Identify which cell holds the provided text, then report its [x, y] central coordinate. 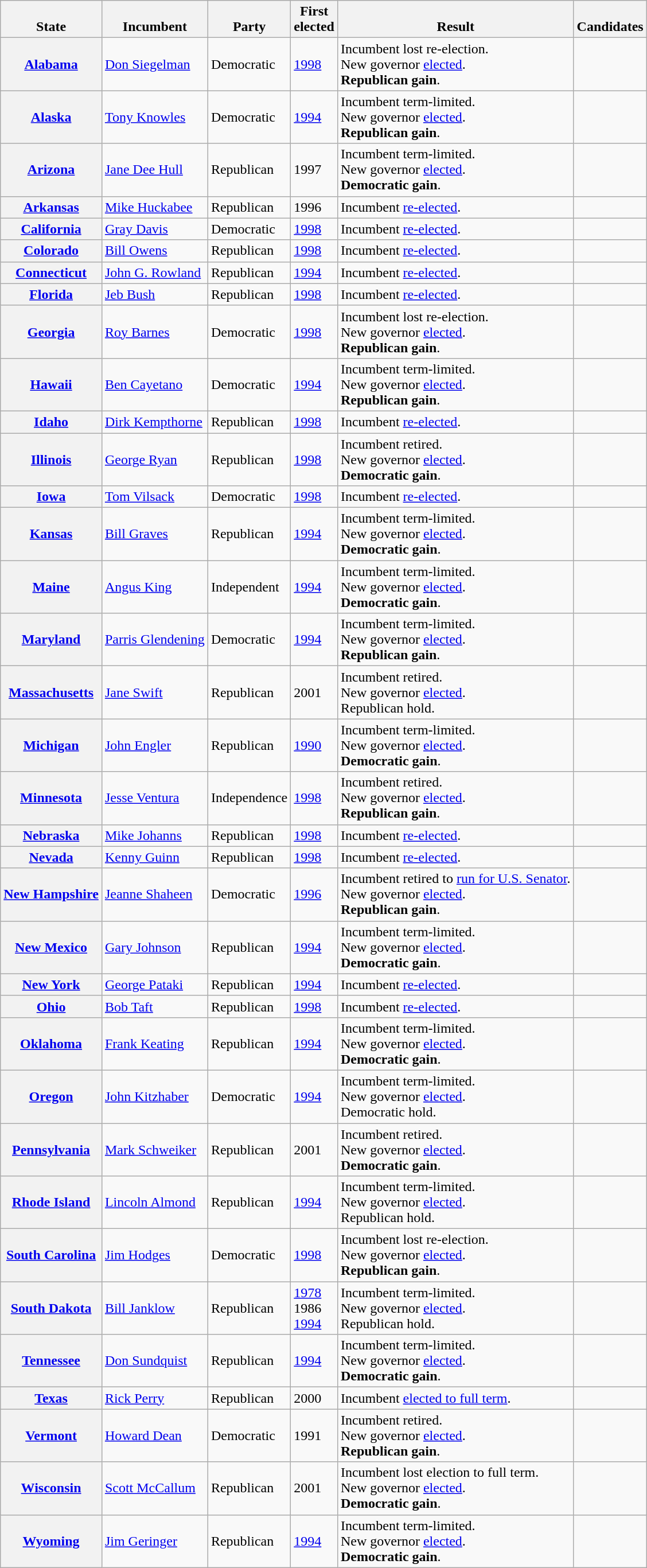
Alabama [52, 64]
Oregon [52, 1096]
Frank Keating [155, 1044]
Independence [249, 798]
Oklahoma [52, 1044]
Georgia [52, 332]
George Pataki [155, 985]
Result [455, 20]
Alaska [52, 117]
Roy Barnes [155, 332]
New York [52, 985]
Mike Johanns [155, 835]
2000 [314, 1398]
Nevada [52, 857]
Florida [52, 294]
Incumbent [155, 20]
Kansas [52, 534]
Dirk Kempthorne [155, 422]
Incumbent elected to full term. [455, 1398]
Angus King [155, 587]
Don Sundquist [155, 1361]
South Carolina [52, 1255]
Minnesota [52, 798]
Arizona [52, 170]
Parris Glendening [155, 640]
Bob Taft [155, 1006]
George Ryan [155, 459]
Tom Vilsack [155, 497]
Wyoming [52, 1541]
Jeb Bush [155, 294]
1991 [314, 1435]
Scott McCallum [155, 1488]
Pennsylvania [52, 1150]
Lincoln Almond [155, 1203]
California [52, 229]
State [52, 20]
Arkansas [52, 207]
1990 [314, 745]
Ben Cayetano [155, 384]
New Mexico [52, 947]
Incumbent term-limited.New governor elected.Democratic hold. [455, 1096]
Connecticut [52, 273]
Howard Dean [155, 1435]
Independent [249, 587]
19781986 1994 [314, 1308]
Party [249, 20]
1997 [314, 170]
Gary Johnson [155, 947]
Rick Perry [155, 1398]
Vermont [52, 1435]
Bill Janklow [155, 1308]
Kenny Guinn [155, 857]
Idaho [52, 422]
Mike Huckabee [155, 207]
Ohio [52, 1006]
Jane Dee Hull [155, 170]
Jesse Ventura [155, 798]
Michigan [52, 745]
Tony Knowles [155, 117]
Incumbent retired to run for U.S. Senator.New governor elected.Republican gain. [455, 894]
Jim Hodges [155, 1255]
Maryland [52, 640]
Hawaii [52, 384]
Firstelected [314, 20]
South Dakota [52, 1308]
Massachusetts [52, 692]
Don Siegelman [155, 64]
Incumbent retired.New governor elected.Republican hold. [455, 692]
Incumbent lost election to full term.New governor elected.Democratic gain. [455, 1488]
New Hampshire [52, 894]
Tennessee [52, 1361]
Gray Davis [155, 229]
John G. Rowland [155, 273]
Rhode Island [52, 1203]
Jim Geringer [155, 1541]
Nebraska [52, 835]
Jeanne Shaheen [155, 894]
Iowa [52, 497]
Bill Owens [155, 251]
John Engler [155, 745]
Wisconsin [52, 1488]
Colorado [52, 251]
Candidates [610, 20]
Jane Swift [155, 692]
Illinois [52, 459]
Maine [52, 587]
Bill Graves [155, 534]
Mark Schweiker [155, 1150]
Texas [52, 1398]
John Kitzhaber [155, 1096]
